Locate the cell with the specified text and output its [X, Y] center coordinate. 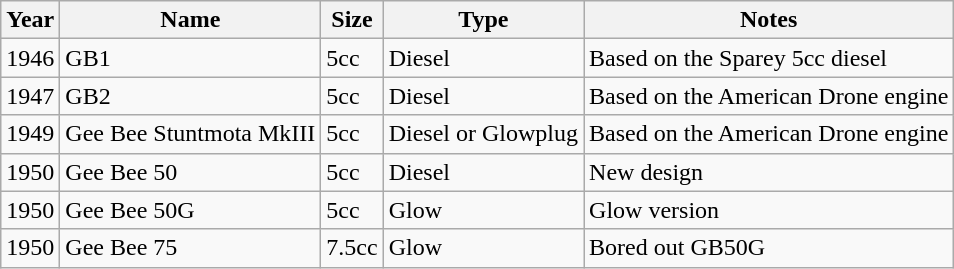
Based on the Sparey 5cc diesel [769, 58]
Size [352, 20]
Gee Bee 50G [190, 210]
Gee Bee 75 [190, 248]
Type [483, 20]
1946 [30, 58]
Notes [769, 20]
Bored out GB50G [769, 248]
GB2 [190, 96]
1949 [30, 134]
Glow version [769, 210]
New design [769, 172]
7.5cc [352, 248]
Gee Bee Stuntmota MkIII [190, 134]
Name [190, 20]
Gee Bee 50 [190, 172]
Diesel or Glowplug [483, 134]
Year [30, 20]
1947 [30, 96]
GB1 [190, 58]
